Capture the cell that displays the provided text and extract its (x, y) central coordinate. 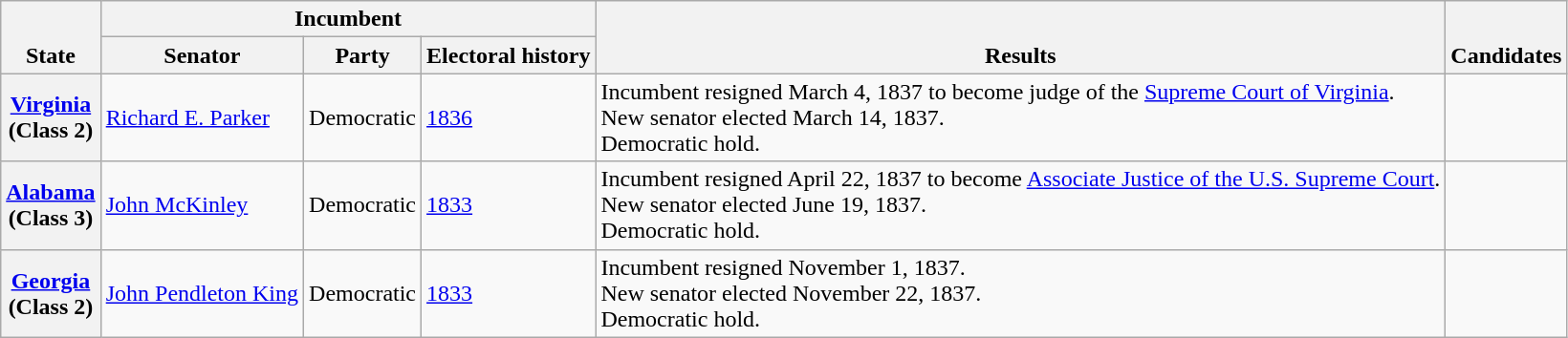
Richard E. Parker (202, 117)
Results (1021, 37)
Electoral history (509, 55)
Incumbent resigned November 1, 1837.New senator elected November 22, 1837.Democratic hold. (1021, 293)
1836 (509, 117)
Incumbent resigned April 22, 1837 to become Associate Justice of the U.S. Supreme Court.New senator elected June 19, 1837.Democratic hold. (1021, 205)
State (51, 37)
Incumbent (348, 19)
Candidates (1507, 37)
Party (363, 55)
Incumbent resigned March 4, 1837 to become judge of the Supreme Court of Virginia.New senator elected March 14, 1837.Democratic hold. (1021, 117)
John McKinley (202, 205)
Senator (202, 55)
Georgia(Class 2) (51, 293)
John Pendleton King (202, 293)
Virginia(Class 2) (51, 117)
Alabama(Class 3) (51, 205)
